Locate the cell with the specified text and output its [X, Y] center coordinate. 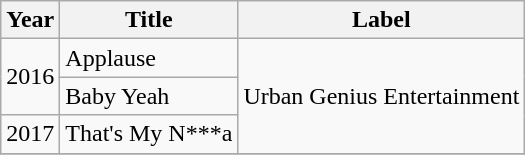
Year [30, 20]
2016 [30, 77]
Baby Yeah [149, 96]
2017 [30, 134]
That's My N***a [149, 134]
Applause [149, 58]
Title [149, 20]
Urban Genius Entertainment [382, 96]
Label [382, 20]
